Extract the [x, y] coordinate from the center of the cell holding the provided text.  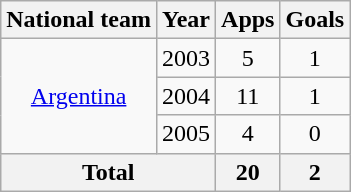
11 [248, 96]
Total [108, 172]
5 [248, 58]
20 [248, 172]
2005 [186, 134]
2004 [186, 96]
Year [186, 20]
Argentina [79, 96]
2 [315, 172]
Apps [248, 20]
4 [248, 134]
2003 [186, 58]
Goals [315, 20]
National team [79, 20]
0 [315, 134]
